Search for the cell housing the specified text and yield its [X, Y] center coordinate. 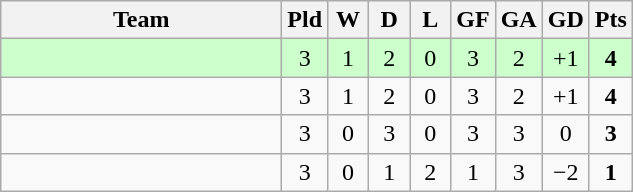
Team [142, 20]
GF [473, 20]
GD [566, 20]
W [348, 20]
Pts [610, 20]
Pld [305, 20]
D [390, 20]
GA [518, 20]
−2 [566, 172]
L [430, 20]
